Pinpoint the cell where the given text exists, returning its (X, Y) midpoint coordinate. 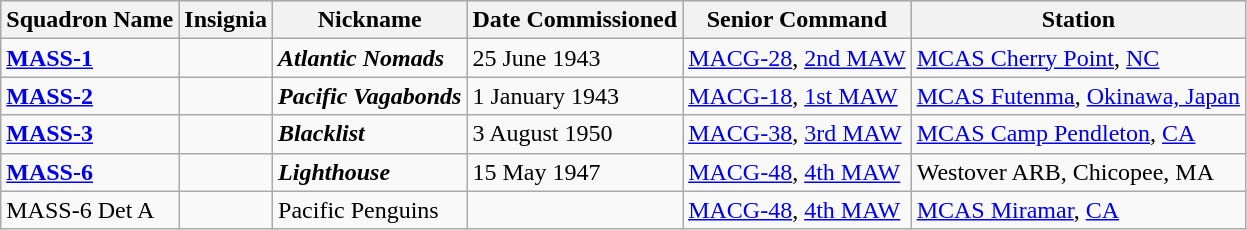
MACG-18, 1st MAW (797, 96)
Lighthouse (370, 172)
MASS-6 Det A (90, 210)
Westover ARB, Chicopee, MA (1078, 172)
MCAS Cherry Point, NC (1078, 58)
MASS-2 (90, 96)
Blacklist (370, 134)
Station (1078, 20)
MACG-28, 2nd MAW (797, 58)
MACG-38, 3rd MAW (797, 134)
Pacific Vagabonds (370, 96)
Senior Command (797, 20)
1 January 1943 (575, 96)
3 August 1950 (575, 134)
Date Commissioned (575, 20)
MASS-3 (90, 134)
Insignia (226, 20)
15 May 1947 (575, 172)
MASS-6 (90, 172)
MASS-1 (90, 58)
Squadron Name (90, 20)
MCAS Camp Pendleton, CA (1078, 134)
25 June 1943 (575, 58)
Nickname (370, 20)
Atlantic Nomads (370, 58)
MCAS Futenma, Okinawa, Japan (1078, 96)
Pacific Penguins (370, 210)
MCAS Miramar, CA (1078, 210)
